For the text-containing cell, return its midpoint in [X, Y] coordinate format. 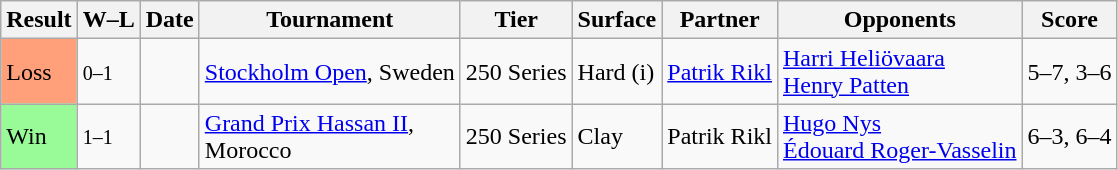
Hard (i) [617, 72]
Partner [720, 20]
0–1 [108, 72]
W–L [108, 20]
Hugo Nys Édouard Roger-Vasselin [900, 136]
Win [39, 136]
6–3, 6–4 [1070, 136]
Date [170, 20]
Surface [617, 20]
Harri Heliövaara Henry Patten [900, 72]
Grand Prix Hassan II,Morocco [330, 136]
5–7, 3–6 [1070, 72]
1–1 [108, 136]
Score [1070, 20]
Loss [39, 72]
Clay [617, 136]
Result [39, 20]
Tournament [330, 20]
Stockholm Open, Sweden [330, 72]
Tier [516, 20]
Opponents [900, 20]
